Output the (X, Y) coordinate of the center of the cell containing the given text.  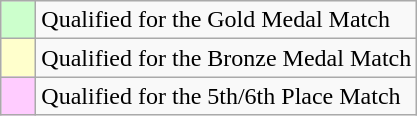
Qualified for the Gold Medal Match (226, 20)
Qualified for the Bronze Medal Match (226, 58)
Qualified for the 5th/6th Place Match (226, 96)
